Provide the (X, Y) coordinate of the cell's center where the given text is located.  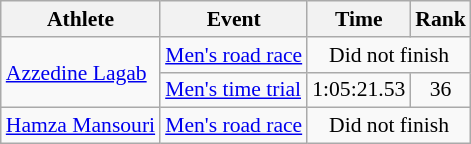
36 (440, 90)
1:05:21.53 (358, 90)
Men's time trial (234, 90)
Athlete (80, 19)
Event (234, 19)
Time (358, 19)
Rank (440, 19)
Azzedine Lagab (80, 72)
Hamza Mansouri (80, 126)
